Determine the [X, Y] coordinate at the center of the cell enclosing the given text.  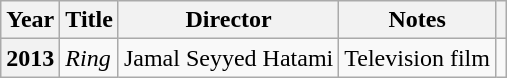
Director [228, 20]
Jamal Seyyed Hatami [228, 58]
2013 [30, 58]
Year [30, 20]
Television film [418, 58]
Title [90, 20]
Notes [418, 20]
Ring [90, 58]
